Identify which cell holds the provided text, then report its (x, y) central coordinate. 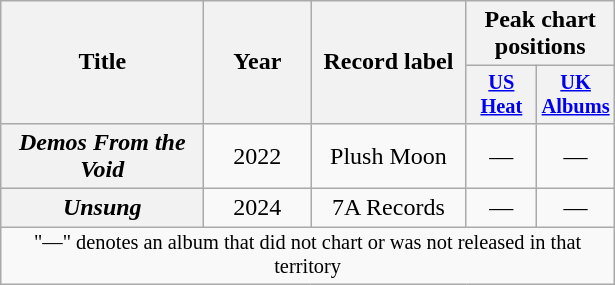
Plush Moon (388, 156)
Demos From the Void (102, 156)
2024 (258, 208)
Title (102, 62)
Peak chart positions (540, 34)
2022 (258, 156)
Unsung (102, 208)
Year (258, 62)
Record label (388, 62)
7A Records (388, 208)
USHeat (502, 95)
UK Albums (576, 95)
"—" denotes an album that did not chart or was not released in that territory (308, 256)
